Scan for the cell matching the given text and deliver its [x, y] coordinate at center. 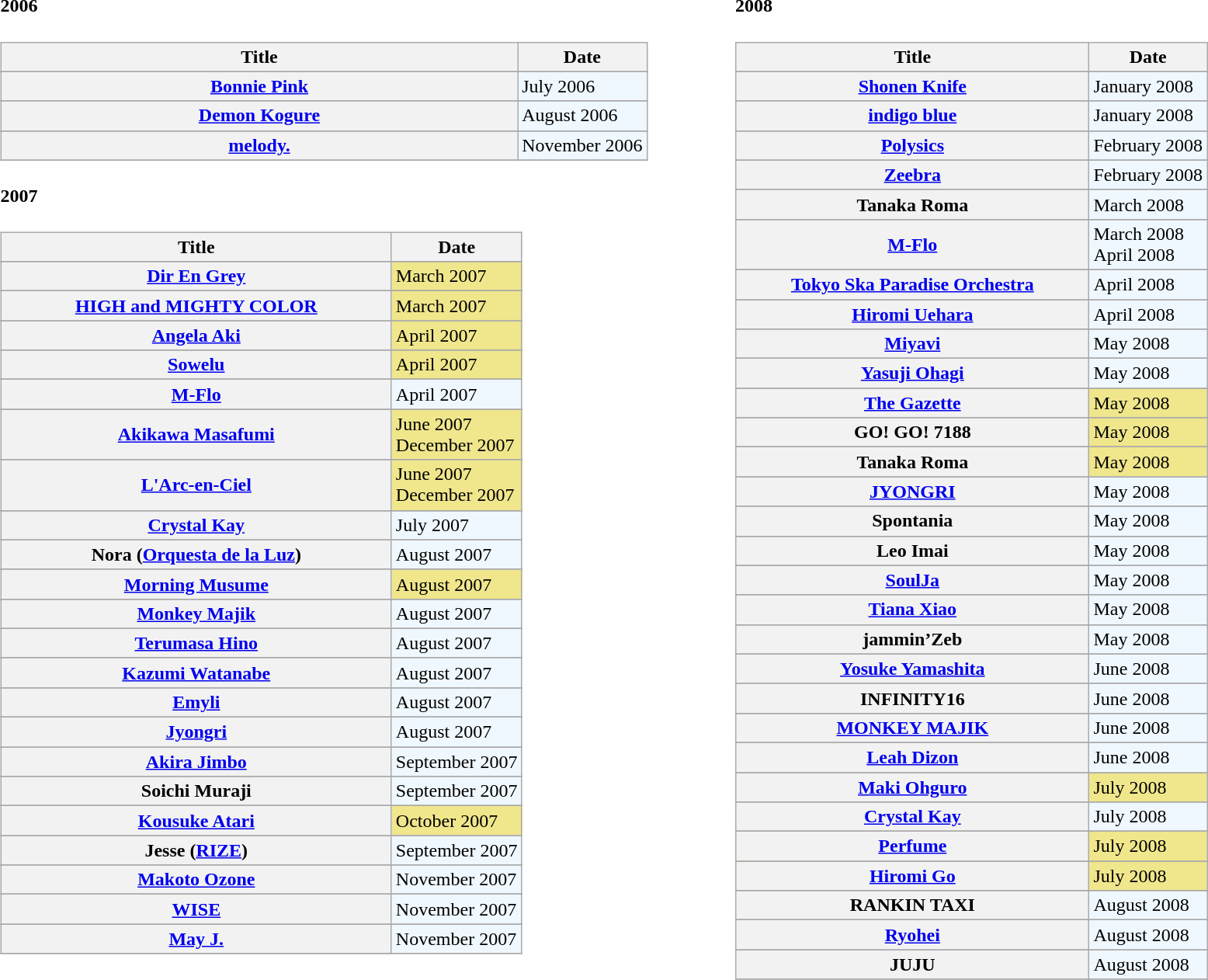
July 2007 [456, 525]
JYONGRI [913, 492]
INFINITY16 [913, 698]
Monkey Majik [196, 613]
Shonen Knife [913, 86]
SoulJa [913, 580]
Miyavi [913, 344]
Soichi Muraji [196, 791]
Yosuke Yamashita [913, 669]
Leah Dizon [913, 757]
March 2008April 2008 [1148, 244]
MONKEY MAJIK [913, 728]
Demon Kogure [259, 116]
indigo blue [913, 116]
Bonnie Pink [259, 86]
Angela Aki [196, 335]
Zeebra [913, 175]
jammin’Zeb [913, 639]
HIGH and MIGHTY COLOR [196, 306]
Kazumi Watanabe [196, 672]
GO! GO! 7188 [913, 433]
Morning Musume [196, 584]
Perfume [913, 846]
October 2007 [456, 821]
Tokyo Ska Paradise Orchestra [913, 284]
Hiromi Uehara [913, 315]
May J. [196, 939]
Leo Imai [913, 551]
Jesse (RIZE) [196, 850]
WISE [196, 909]
JUJU [913, 964]
Hiromi Go [913, 876]
Kousuke Atari [196, 821]
L'Arc-en-Ciel [196, 485]
November 2006 [582, 145]
melody. [259, 145]
Maki Ohguro [913, 787]
Tiana Xiao [913, 610]
Dir En Grey [196, 276]
Sowelu [196, 365]
RANKIN TAXI [913, 905]
The Gazette [913, 403]
July 2006 [582, 86]
August 2006 [582, 116]
Yasuji Ohagi [913, 374]
Nora (Orquesta de la Luz) [196, 554]
Ryohei [913, 935]
Polysics [913, 145]
Spontania [913, 521]
Akikawa Masafumi [196, 435]
March 2008 [1148, 204]
Jyongri [196, 732]
Terumasa Hino [196, 643]
Makoto Ozone [196, 880]
Emyli [196, 702]
Akira Jimbo [196, 762]
